Identify which cell holds the provided text, then report its [X, Y] central coordinate. 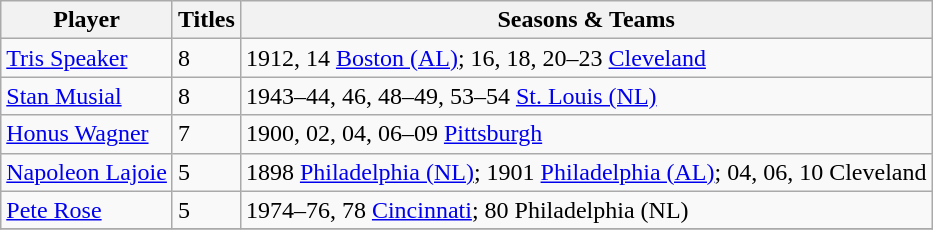
Player [87, 20]
1974–76, 78 Cincinnati; 80 Philadelphia (NL) [586, 210]
Seasons & Teams [586, 20]
Napoleon Lajoie [87, 172]
1898 Philadelphia (NL); 1901 Philadelphia (AL); 04, 06, 10 Cleveland [586, 172]
Titles [206, 20]
Honus Wagner [87, 134]
1900, 02, 04, 06–09 Pittsburgh [586, 134]
7 [206, 134]
1943–44, 46, 48–49, 53–54 St. Louis (NL) [586, 96]
Pete Rose [87, 210]
Stan Musial [87, 96]
1912, 14 Boston (AL); 16, 18, 20–23 Cleveland [586, 58]
Tris Speaker [87, 58]
